From the cell containing the given text, extract its center point as (x, y) coordinate. 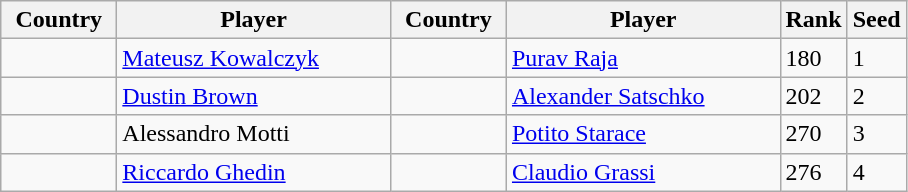
270 (814, 134)
Riccardo Ghedin (254, 172)
Mateusz Kowalczyk (254, 58)
Dustin Brown (254, 96)
276 (814, 172)
202 (814, 96)
Seed (876, 20)
Alexander Satschko (643, 96)
Claudio Grassi (643, 172)
2 (876, 96)
1 (876, 58)
Purav Raja (643, 58)
Alessandro Motti (254, 134)
3 (876, 134)
Potito Starace (643, 134)
4 (876, 172)
Rank (814, 20)
180 (814, 58)
